Detect which cell encompasses the target text, then output its [X, Y] center coordinate. 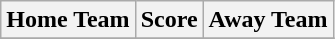
Away Team [268, 20]
Home Team [68, 20]
Score [169, 20]
